Output the [x, y] coordinate of the center of the cell containing the given text.  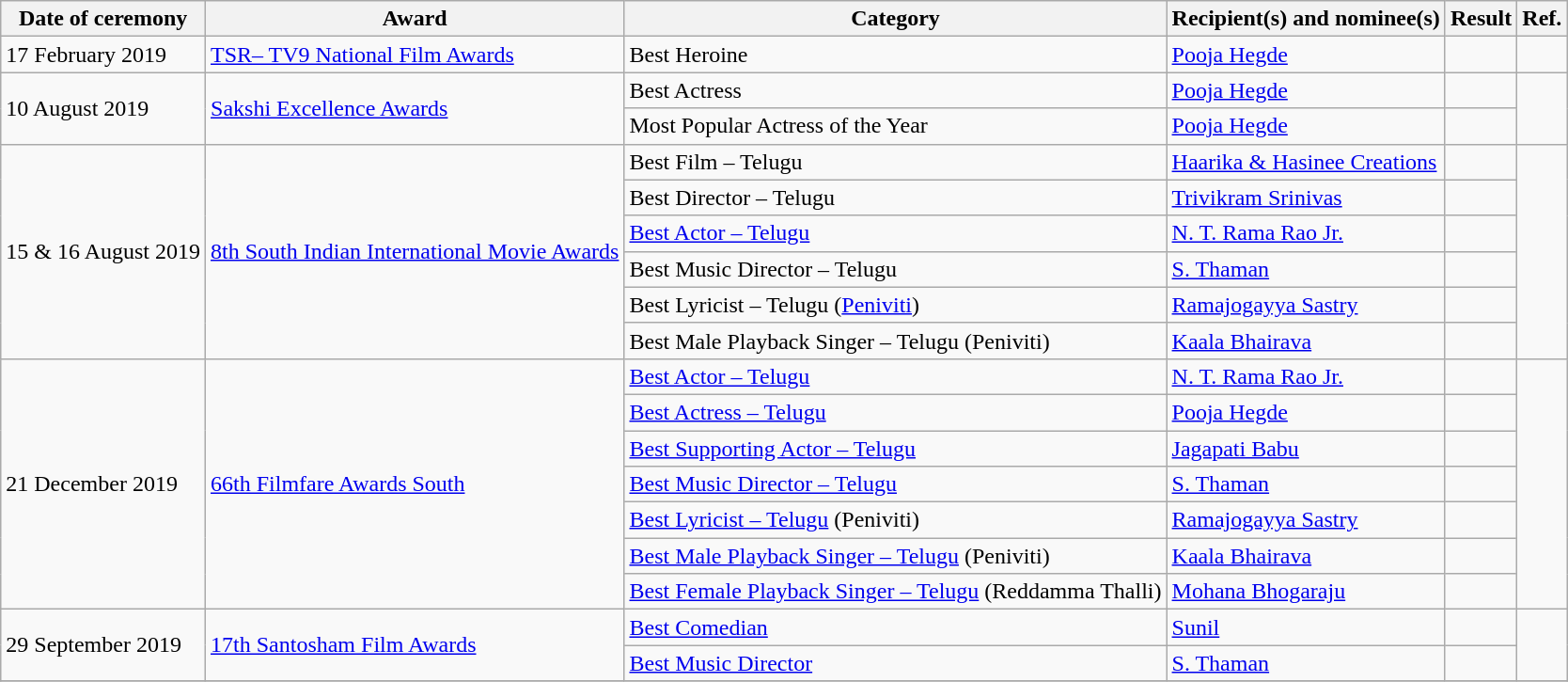
21 December 2019 [103, 484]
Haarika & Hasinee Creations [1306, 162]
Best Supporting Actor – Telugu [895, 449]
Sakshi Excellence Awards [416, 108]
Best Film – Telugu [895, 162]
Trivikram Srinivas [1306, 198]
Best Director – Telugu [895, 198]
Mohana Bhogaraju [1306, 592]
TSR– TV9 National Film Awards [416, 55]
Ref. [1542, 19]
Recipient(s) and nominee(s) [1306, 19]
Sunil [1306, 627]
Best Comedian [895, 627]
17th Santosham Film Awards [416, 645]
Award [416, 19]
Best Heroine [895, 55]
Jagapati Babu [1306, 449]
Category [895, 19]
29 September 2019 [103, 645]
Result [1481, 19]
Best Music Director [895, 663]
Best Actress – Telugu [895, 412]
Best Actress [895, 90]
66th Filmfare Awards South [416, 484]
15 & 16 August 2019 [103, 251]
8th South Indian International Movie Awards [416, 251]
Best Female Playback Singer – Telugu (Reddamma Thalli) [895, 592]
17 February 2019 [103, 55]
10 August 2019 [103, 108]
Most Popular Actress of the Year [895, 126]
Date of ceremony [103, 19]
